Search for the cell housing the specified text and yield its (X, Y) center coordinate. 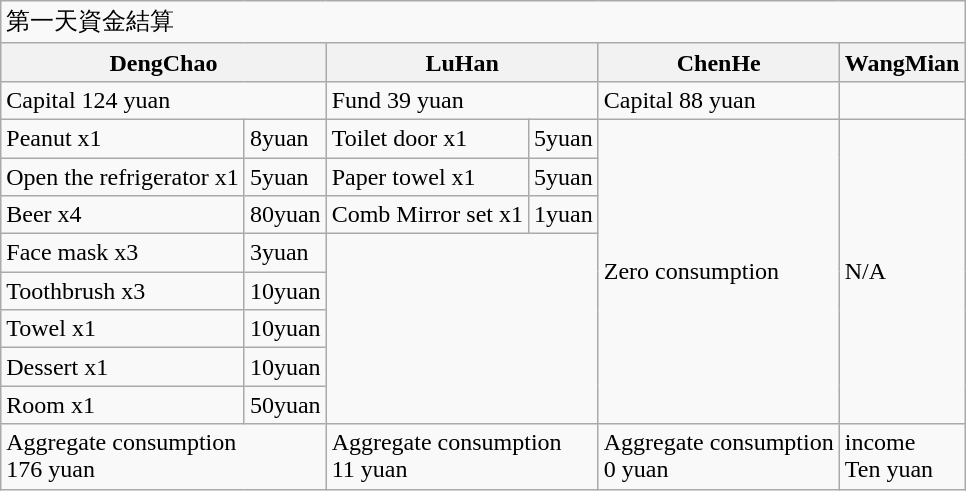
Aggregate consumption176 yuan (164, 456)
8yuan (285, 138)
Paper towel x1 (427, 177)
LuHan (462, 62)
Dessert x1 (123, 367)
3yuan (285, 253)
Towel x1 (123, 329)
1yuan (563, 215)
Aggregate consumption0 yuan (718, 456)
50yuan (285, 405)
Capital 124 yuan (164, 100)
Beer x4 (123, 215)
Open the refrigerator x1 (123, 177)
Toilet door x1 (427, 138)
Capital 88 yuan (718, 100)
Zero consumption (718, 271)
Aggregate consumption11 yuan (462, 456)
DengChao (164, 62)
incomeTen yuan (902, 456)
WangMian (902, 62)
Comb Mirror set x1 (427, 215)
N/A (902, 271)
80yuan (285, 215)
Peanut x1 (123, 138)
Face mask x3 (123, 253)
Toothbrush x3 (123, 291)
ChenHe (718, 62)
Fund 39 yuan (462, 100)
第一天資金結算 (483, 22)
Room x1 (123, 405)
